Capture the cell that displays the provided text and extract its (X, Y) central coordinate. 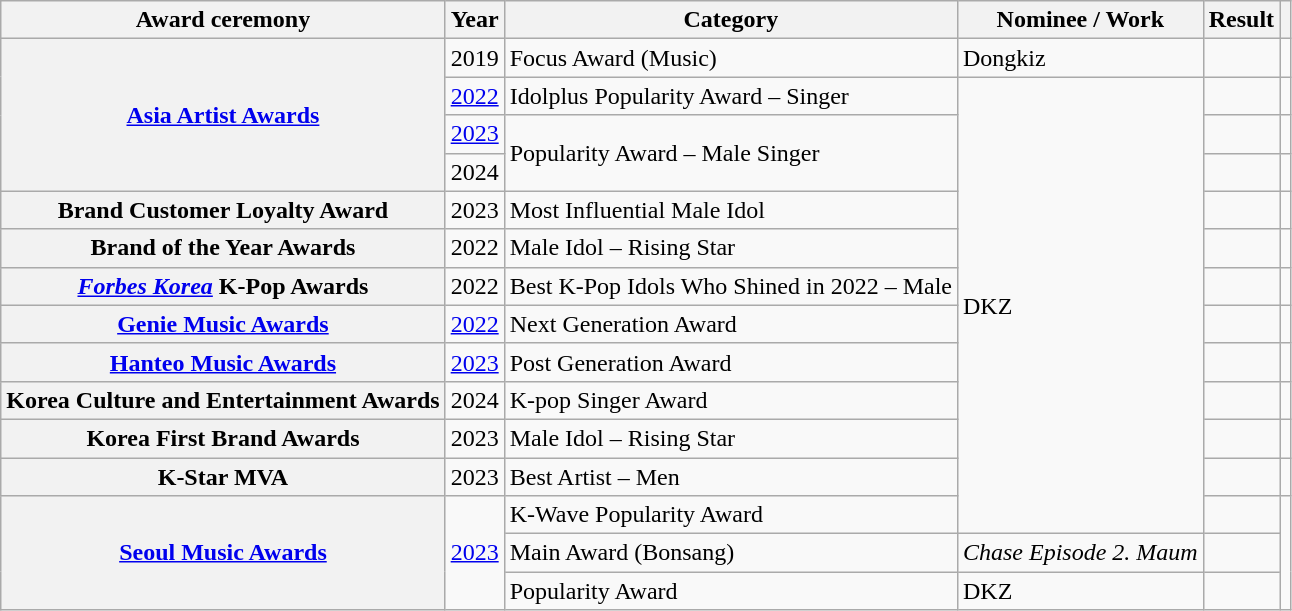
Best K-Pop Idols Who Shined in 2022 – Male (730, 286)
Main Award (Bonsang) (730, 553)
Year (474, 20)
Korea First Brand Awards (223, 438)
Category (730, 20)
Asia Artist Awards (223, 115)
Korea Culture and Entertainment Awards (223, 400)
Focus Award (Music) (730, 58)
Popularity Award – Male Singer (730, 153)
K-pop Singer Award (730, 400)
Hanteo Music Awards (223, 362)
Brand of the Year Awards (223, 248)
Seoul Music Awards (223, 553)
Chase Episode 2. Maum (1080, 553)
2019 (474, 58)
Genie Music Awards (223, 324)
Best Artist – Men (730, 477)
Most Influential Male Idol (730, 210)
Forbes Korea K-Pop Awards (223, 286)
Popularity Award (730, 591)
Nominee / Work (1080, 20)
Idolplus Popularity Award – Singer (730, 96)
Dongkiz (1080, 58)
Award ceremony (223, 20)
Brand Customer Loyalty Award (223, 210)
Next Generation Award (730, 324)
Post Generation Award (730, 362)
K-Star MVA (223, 477)
Result (1241, 20)
K-Wave Popularity Award (730, 515)
